Return the (x, y) coordinate for the center point of the cell that contains the specified text.  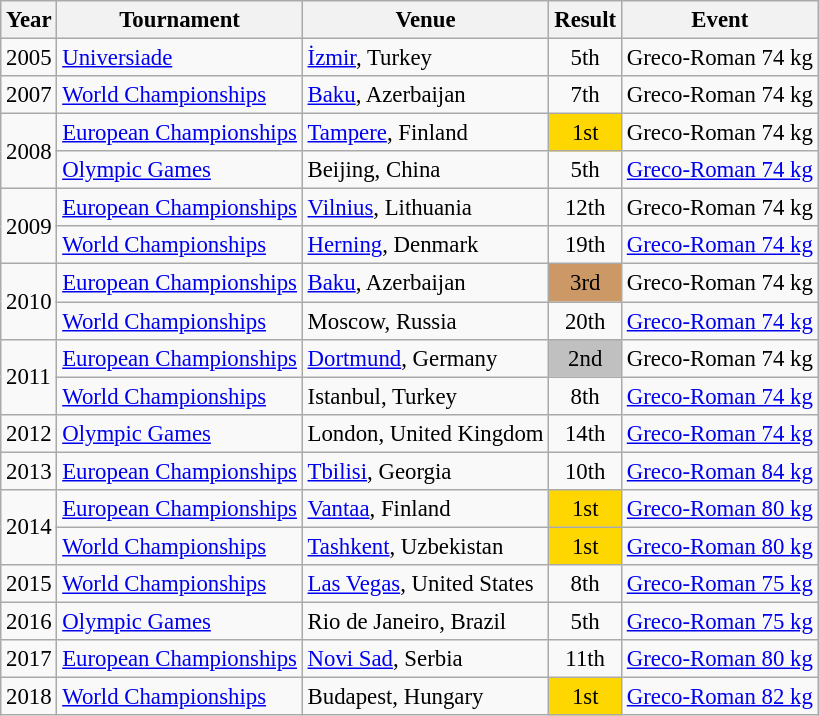
2014 (29, 528)
20th (586, 321)
3rd (586, 283)
Istanbul, Turkey (426, 396)
2007 (29, 95)
Greco-Roman 82 kg (720, 697)
2013 (29, 471)
2011 (29, 376)
Budapest, Hungary (426, 697)
Tournament (180, 20)
Event (720, 20)
2017 (29, 659)
Vilnius, Lithuania (426, 208)
2010 (29, 302)
12th (586, 208)
Universiade (180, 58)
10th (586, 471)
London, United Kingdom (426, 433)
Result (586, 20)
Greco-Roman 84 kg (720, 471)
2005 (29, 58)
14th (586, 433)
2012 (29, 433)
Tashkent, Uzbekistan (426, 546)
2015 (29, 584)
Herning, Denmark (426, 245)
Year (29, 20)
2018 (29, 697)
19th (586, 245)
Tampere, Finland (426, 133)
Dortmund, Germany (426, 358)
2nd (586, 358)
Tbilisi, Georgia (426, 471)
Beijing, China (426, 170)
Las Vegas, United States (426, 584)
7th (586, 95)
Novi Sad, Serbia (426, 659)
11th (586, 659)
Venue (426, 20)
Rio de Janeiro, Brazil (426, 621)
2009 (29, 226)
İzmir, Turkey (426, 58)
Vantaa, Finland (426, 509)
Moscow, Russia (426, 321)
2008 (29, 152)
2016 (29, 621)
